Extract the [X, Y] coordinate from the center of the cell holding the provided text.  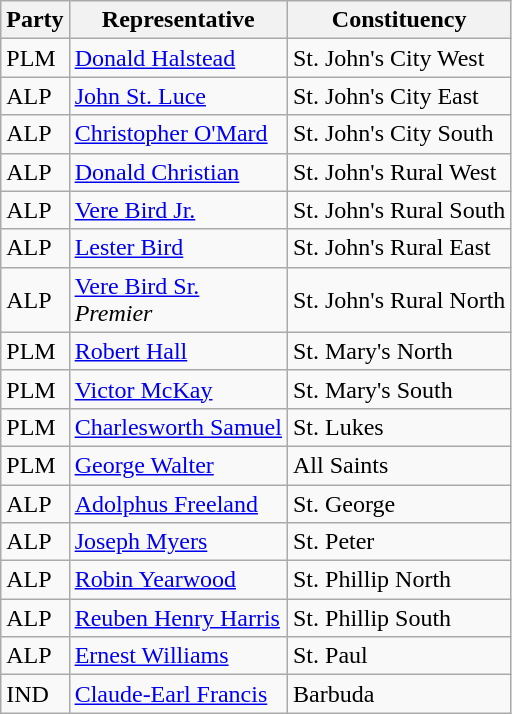
St. John's Rural North [398, 300]
St. Phillip South [398, 618]
Donald Christian [178, 172]
St. George [398, 503]
Christopher O'Mard [178, 134]
Lester Bird [178, 248]
John St. Luce [178, 96]
Robert Hall [178, 351]
Victor McKay [178, 389]
Reuben Henry Harris [178, 618]
Joseph Myers [178, 542]
Barbuda [398, 694]
St. Mary's South [398, 389]
Claude-Earl Francis [178, 694]
St. John's City West [398, 58]
St. Lukes [398, 427]
Party [35, 20]
Donald Halstead [178, 58]
IND [35, 694]
St. Phillip North [398, 580]
St. Peter [398, 542]
Ernest Williams [178, 656]
St. John's City East [398, 96]
St. John's Rural West [398, 172]
Vere Bird Sr.Premier [178, 300]
Adolphus Freeland [178, 503]
St. Paul [398, 656]
Constituency [398, 20]
Representative [178, 20]
George Walter [178, 465]
St. Mary's North [398, 351]
St. John's City South [398, 134]
Charlesworth Samuel [178, 427]
Vere Bird Jr. [178, 210]
All Saints [398, 465]
Robin Yearwood [178, 580]
St. John's Rural East [398, 248]
St. John's Rural South [398, 210]
